Return (X, Y) of the center of cell containing provided text 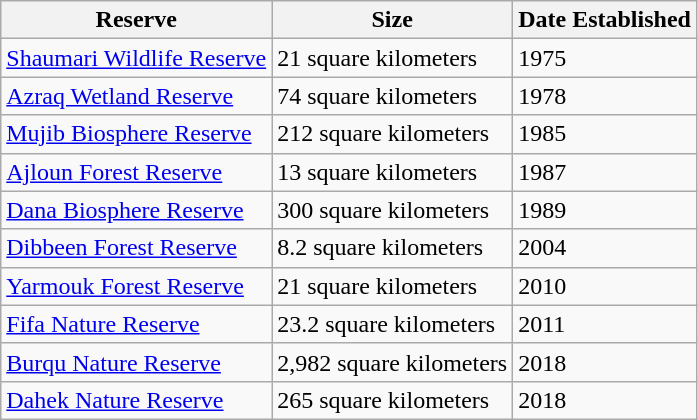
Yarmouk Forest Reserve (136, 286)
Burqu Nature Reserve (136, 362)
2004 (605, 248)
23.2 square kilometers (392, 324)
2,982 square kilometers (392, 362)
1987 (605, 172)
2010 (605, 286)
1985 (605, 134)
265 square kilometers (392, 400)
Ajloun Forest Reserve (136, 172)
1978 (605, 96)
74 square kilometers (392, 96)
212 square kilometers (392, 134)
Azraq Wetland Reserve (136, 96)
13 square kilometers (392, 172)
8.2 square kilometers (392, 248)
300 square kilometers (392, 210)
Dahek Nature Reserve (136, 400)
1975 (605, 58)
1989 (605, 210)
Reserve (136, 20)
Dibbeen Forest Reserve (136, 248)
2011 (605, 324)
Mujib Biosphere Reserve (136, 134)
Shaumari Wildlife Reserve (136, 58)
Date Established (605, 20)
Dana Biosphere Reserve (136, 210)
Size (392, 20)
Fifa Nature Reserve (136, 324)
